Find where the given text appears and provide that cell's center as (X, Y) coordinate. 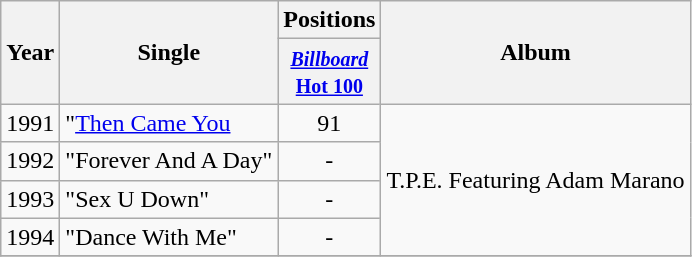
"Sex U Down" (169, 199)
1994 (30, 237)
1993 (30, 199)
Year (30, 52)
91 (330, 123)
T.P.E. Featuring Adam Marano (536, 180)
"Forever And A Day" (169, 161)
Single (169, 52)
Album (536, 52)
1992 (30, 161)
"Then Came You (169, 123)
"Dance With Me" (169, 237)
1991 (30, 123)
Billboard Hot 100 (330, 72)
Positions (330, 20)
